Output the (X, Y) coordinate of the center of the cell containing the given text.  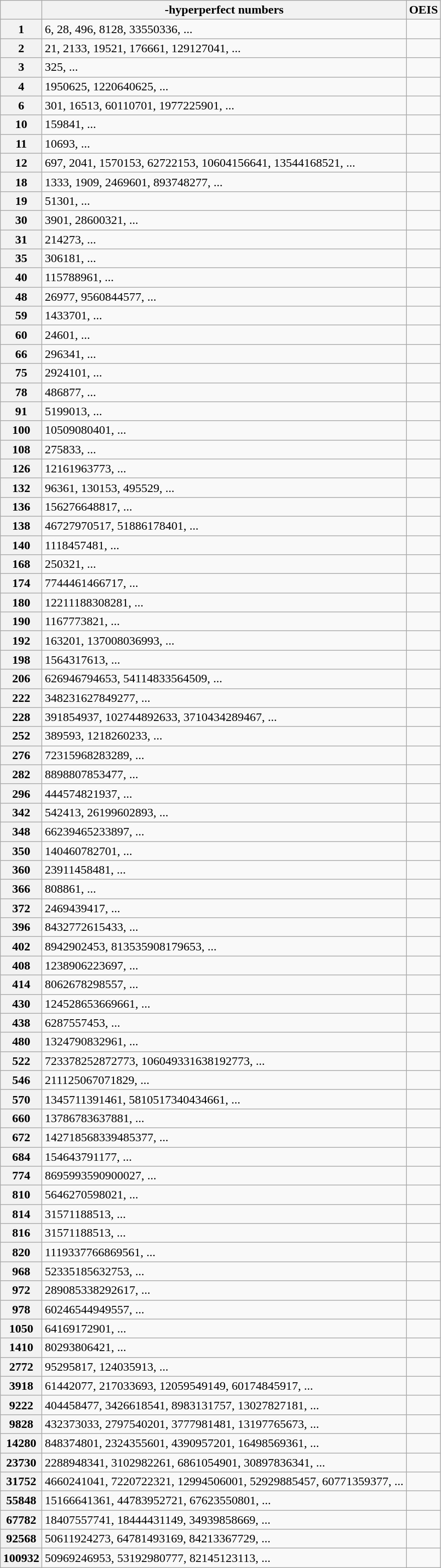
10509080401, ... (224, 430)
96361, 130153, 495529, ... (224, 488)
391854937, 102744892633, 3710434289467, ... (224, 717)
66239465233897, ... (224, 831)
55848 (21, 1501)
3 (21, 67)
95295817, 124035913, ... (224, 1367)
372 (21, 908)
542413, 26199602893, ... (224, 812)
296341, ... (224, 354)
289085338292617, ... (224, 1290)
222 (21, 698)
11 (21, 144)
414 (21, 985)
12161963773, ... (224, 468)
159841, ... (224, 125)
154643791177, ... (224, 1156)
60 (21, 335)
100932 (21, 1558)
92568 (21, 1539)
4 (21, 86)
15166641361, 44783952721, 67623550801, ... (224, 1501)
968 (21, 1271)
31752 (21, 1482)
156276648817, ... (224, 507)
2924101, ... (224, 373)
404458477, 3426618541, 8983131757, 13027827181, ... (224, 1405)
774 (21, 1176)
366 (21, 889)
61442077, 217033693, 12059549149, 60174845917, ... (224, 1386)
5199013, ... (224, 411)
1333, 1909, 2469601, 893748277, ... (224, 182)
408 (21, 966)
1564317613, ... (224, 660)
67782 (21, 1520)
848374801, 2324355601, 4390957201, 16498569361, ... (224, 1443)
4660241041, 7220722321, 12994506001, 52929885457, 60771359377, ... (224, 1482)
684 (21, 1156)
810 (21, 1195)
8695993590900027, ... (224, 1176)
301, 16513, 60110701, 1977225901, ... (224, 105)
697, 2041, 1570153, 62722153, 10604156641, 13544168521, ... (224, 163)
60246544949557, ... (224, 1309)
190 (21, 622)
OEIS (423, 10)
50969246953, 53192980777, 82145123113, ... (224, 1558)
46727970517, 51886178401, ... (224, 526)
2 (21, 48)
40 (21, 278)
18 (21, 182)
1410 (21, 1348)
306181, ... (224, 259)
10693, ... (224, 144)
6287557453, ... (224, 1023)
350 (21, 851)
660 (21, 1118)
1167773821, ... (224, 622)
138 (21, 526)
546 (21, 1080)
402 (21, 946)
3918 (21, 1386)
296 (21, 793)
820 (21, 1252)
444574821937, ... (224, 793)
480 (21, 1042)
723378252872773, 106049331638192773, ... (224, 1061)
570 (21, 1099)
19 (21, 201)
24601, ... (224, 335)
1050 (21, 1329)
2288948341, 3102982261, 6861054901, 30897836341, ... (224, 1463)
35 (21, 259)
180 (21, 602)
100 (21, 430)
3901, 28600321, ... (224, 220)
168 (21, 564)
1238906223697, ... (224, 966)
23911458481, ... (224, 870)
14280 (21, 1443)
163201, 137008036993, ... (224, 641)
486877, ... (224, 392)
48 (21, 297)
389593, 1218260233, ... (224, 736)
432373033, 2797540201, 3777981481, 13197765673, ... (224, 1424)
6 (21, 105)
8942902453, 813535908179653, ... (224, 946)
23730 (21, 1463)
1118457481, ... (224, 545)
132 (21, 488)
140460782701, ... (224, 851)
18407557741, 18444431149, 34939858669, ... (224, 1520)
31 (21, 239)
30 (21, 220)
1324790832961, ... (224, 1042)
12 (21, 163)
342 (21, 812)
75 (21, 373)
26977, 9560844577, ... (224, 297)
348 (21, 831)
64169172901, ... (224, 1329)
126 (21, 468)
8062678298557, ... (224, 985)
325, ... (224, 67)
1433701, ... (224, 316)
1950625, 1220640625, ... (224, 86)
9222 (21, 1405)
250321, ... (224, 564)
438 (21, 1023)
59 (21, 316)
51301, ... (224, 201)
8432772615433, ... (224, 927)
192 (21, 641)
198 (21, 660)
5646270598021, ... (224, 1195)
80293806421, ... (224, 1348)
-hyperperfect numbers (224, 10)
626946794653, 54114833564509, ... (224, 679)
228 (21, 717)
211125067071829, ... (224, 1080)
430 (21, 1004)
1345711391461, 5810517340434661, ... (224, 1099)
21, 2133, 19521, 176661, 129127041, ... (224, 48)
174 (21, 583)
13786783637881, ... (224, 1118)
9828 (21, 1424)
50611924273, 64781493169, 84213367729, ... (224, 1539)
136 (21, 507)
72315968283289, ... (224, 755)
814 (21, 1214)
276 (21, 755)
8898807853477, ... (224, 774)
282 (21, 774)
6, 28, 496, 8128, 33550336, ... (224, 29)
522 (21, 1061)
206 (21, 679)
1119337766869561, ... (224, 1252)
140 (21, 545)
91 (21, 411)
396 (21, 927)
214273, ... (224, 239)
115788961, ... (224, 278)
142718568339485377, ... (224, 1137)
66 (21, 354)
978 (21, 1309)
7744461466717, ... (224, 583)
816 (21, 1233)
12211188308281, ... (224, 602)
672 (21, 1137)
348231627849277, ... (224, 698)
252 (21, 736)
808861, ... (224, 889)
1 (21, 29)
52335185632753, ... (224, 1271)
78 (21, 392)
124528653669661, ... (224, 1004)
275833, ... (224, 449)
10 (21, 125)
108 (21, 449)
2469439417, ... (224, 908)
972 (21, 1290)
2772 (21, 1367)
360 (21, 870)
